Scan for the cell matching the given text and deliver its [X, Y] coordinate at center. 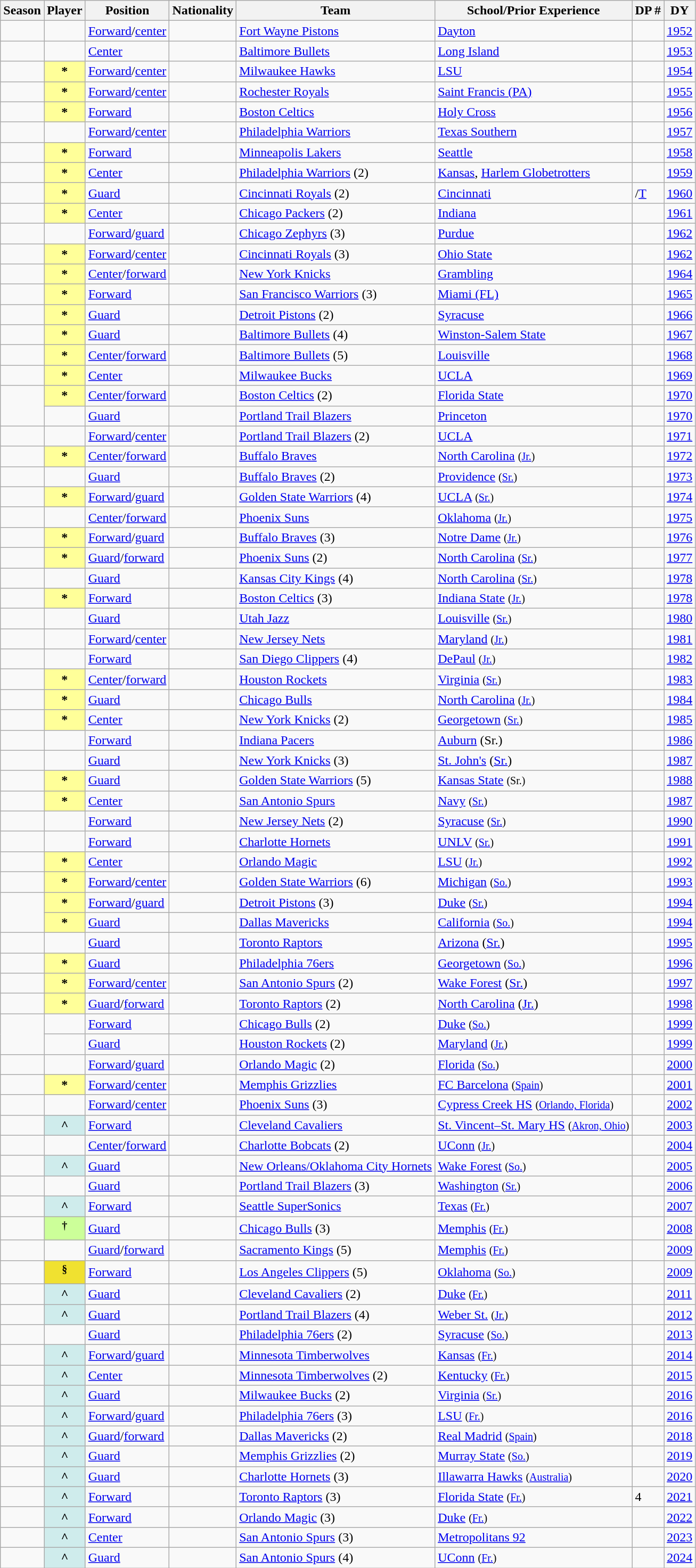
Saint Francis (PA) [534, 92]
Grambling [534, 274]
Weber St. (Jr.) [534, 1315]
Notre Dame (Jr.) [534, 537]
San Antonio Spurs (2) [335, 983]
San Antonio Spurs (3) [335, 1537]
Baltimore Bullets (5) [335, 355]
Cypress Creek HS (Orlando, Florida) [534, 1105]
Houston Rockets [335, 679]
Dallas Mavericks (2) [335, 1436]
1973 [679, 477]
Milwaukee Bucks [335, 375]
St. Vincent–St. Mary HS (Akron, Ohio) [534, 1125]
Murray State (So.) [534, 1456]
School/Prior Experience [534, 11]
Houston Rockets (2) [335, 1044]
Portland Trail Blazers (4) [335, 1315]
DP # [648, 11]
Oklahoma (So.) [534, 1273]
UConn (Jr.) [534, 1145]
Dallas Mavericks [335, 923]
Phoenix Suns (2) [335, 557]
LSU (Fr.) [534, 1416]
1969 [679, 375]
2001 [679, 1085]
Kansas (Fr.) [534, 1355]
Philadelphia Warriors [335, 132]
1968 [679, 355]
Fort Wayne Pistons [335, 31]
Charlotte Hornets [335, 841]
2011 [679, 1294]
1990 [679, 821]
1965 [679, 294]
Louisville [534, 355]
Boston Celtics (3) [335, 598]
Arizona (Sr.) [534, 943]
LSU (Jr.) [534, 861]
Chicago Zephyrs (3) [335, 233]
Chicago Bulls (3) [335, 1228]
Orlando Magic [335, 861]
Cincinnati Royals (2) [335, 193]
Memphis Grizzlies (2) [335, 1456]
Oklahoma (Jr.) [534, 517]
2014 [679, 1355]
Seattle SuperSonics [335, 1206]
St. John's (Sr.) [534, 760]
Golden State Warriors (6) [335, 882]
Orlando Magic (2) [335, 1064]
Portland Trail Blazers (2) [335, 436]
Baltimore Bullets [335, 51]
Metropolitans 92 [534, 1537]
Buffalo Braves (3) [335, 537]
FC Barcelona (Spain) [534, 1085]
4 [648, 1497]
2003 [679, 1125]
Holy Cross [534, 112]
2000 [679, 1064]
1981 [679, 639]
Illawarra Hawks (Australia) [534, 1476]
Cincinnati Royals (3) [335, 254]
Detroit Pistons (2) [335, 315]
Winston-Salem State [534, 335]
Charlotte Bobcats (2) [335, 1145]
New Orleans/Oklahoma City Hornets [335, 1165]
Syracuse (So.) [534, 1335]
1995 [679, 943]
Player [64, 11]
UCLA (Sr.) [534, 497]
/T [648, 193]
1991 [679, 841]
New York Knicks (3) [335, 760]
Memphis Grizzlies [335, 1085]
1983 [679, 679]
Toronto Raptors (2) [335, 1004]
Long Island [534, 51]
Sacramento Kings (5) [335, 1250]
Ohio State [534, 254]
Providence (Sr.) [534, 477]
Navy (Sr.) [534, 801]
Golden State Warriors (5) [335, 781]
Buffalo Braves [335, 456]
New York Knicks (2) [335, 720]
2008 [679, 1228]
New Jersey Nets (2) [335, 821]
1984 [679, 700]
Princeton [534, 416]
DePaul (Jr.) [534, 659]
Texas Southern [534, 132]
Orlando Magic (3) [335, 1517]
1955 [679, 92]
Indiana Pacers [335, 740]
UConn (Fr.) [534, 1557]
2013 [679, 1335]
1966 [679, 315]
Minnesota Timberwolves [335, 1355]
Syracuse (Sr.) [534, 821]
1957 [679, 132]
DY [679, 11]
2005 [679, 1165]
Duke (So.) [534, 1024]
Detroit Pistons (3) [335, 902]
2024 [679, 1557]
1996 [679, 963]
Duke (Sr.) [534, 902]
UNLV (Sr.) [534, 841]
Buffalo Braves (2) [335, 477]
1960 [679, 193]
2007 [679, 1206]
2002 [679, 1105]
Georgetown (Sr.) [534, 720]
1967 [679, 335]
1977 [679, 557]
2022 [679, 1517]
1998 [679, 1004]
Minnesota Timberwolves (2) [335, 1375]
Kansas, Harlem Globetrotters [534, 173]
Florida (So.) [534, 1064]
2012 [679, 1315]
Kentucky (Fr.) [534, 1375]
Kansas City Kings (4) [335, 578]
Miami (FL) [534, 294]
1971 [679, 436]
1961 [679, 213]
Florida State (Fr.) [534, 1497]
Real Madrid (Spain) [534, 1436]
Florida State [534, 396]
New York Knicks [335, 274]
2006 [679, 1186]
1975 [679, 517]
Charlotte Hornets (3) [335, 1476]
2015 [679, 1375]
Boston Celtics [335, 112]
Position [127, 11]
Golden State Warriors (4) [335, 497]
1982 [679, 659]
Toronto Raptors (3) [335, 1497]
Team [335, 11]
1956 [679, 112]
1974 [679, 497]
1976 [679, 537]
Philadelphia Warriors (2) [335, 173]
Wake Forest (So.) [534, 1165]
California (So.) [534, 923]
1997 [679, 983]
1953 [679, 51]
Kansas State (Sr.) [534, 781]
San Francisco Warriors (3) [335, 294]
Milwaukee Bucks (2) [335, 1395]
2021 [679, 1497]
Cleveland Cavaliers (2) [335, 1294]
Wake Forest (Sr.) [534, 983]
Auburn (Sr.) [534, 740]
Syracuse [534, 315]
1992 [679, 861]
1954 [679, 71]
Cincinnati [534, 193]
Philadelphia 76ers (2) [335, 1335]
Seattle [534, 152]
Chicago Bulls [335, 700]
1958 [679, 152]
Phoenix Suns (3) [335, 1105]
1980 [679, 619]
1986 [679, 740]
† [64, 1228]
Portland Trail Blazers [335, 416]
Toronto Raptors [335, 943]
Philadelphia 76ers (3) [335, 1416]
Milwaukee Hawks [335, 71]
Purdue [534, 233]
2018 [679, 1436]
New Jersey Nets [335, 639]
Philadelphia 76ers [335, 963]
Chicago Packers (2) [335, 213]
Utah Jazz [335, 619]
Phoenix Suns [335, 517]
Indiana State (Jr.) [534, 598]
Indiana [534, 213]
LSU [534, 71]
San Diego Clippers (4) [335, 659]
Chicago Bulls (2) [335, 1024]
Dayton [534, 31]
1993 [679, 882]
Michigan (So.) [534, 882]
Los Angeles Clippers (5) [335, 1273]
2019 [679, 1456]
1972 [679, 456]
San Antonio Spurs [335, 801]
Rochester Royals [335, 92]
Cleveland Cavaliers [335, 1125]
Portland Trail Blazers (3) [335, 1186]
1952 [679, 31]
1964 [679, 274]
§ [64, 1273]
1988 [679, 781]
Baltimore Bullets (4) [335, 335]
Texas (Fr.) [534, 1206]
2023 [679, 1537]
2020 [679, 1476]
Washington (Sr.) [534, 1186]
Minneapolis Lakers [335, 152]
Season [22, 11]
Boston Celtics (2) [335, 396]
1985 [679, 720]
San Antonio Spurs (4) [335, 1557]
Nationality [203, 11]
2004 [679, 1145]
Georgetown (So.) [534, 963]
Louisville (Sr.) [534, 619]
1959 [679, 173]
